For the text-containing cell, return its midpoint in (x, y) coordinate format. 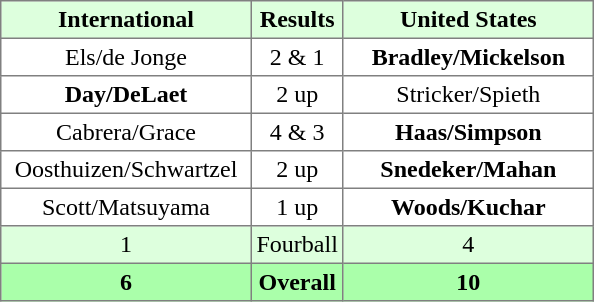
2 & 1 (297, 57)
6 (126, 282)
Overall (297, 282)
Cabrera/Grace (126, 132)
4 (468, 245)
Bradley/Mickelson (468, 57)
10 (468, 282)
International (126, 20)
1 (126, 245)
Scott/Matsuyama (126, 207)
Day/DeLaet (126, 95)
Stricker/Spieth (468, 95)
Snedeker/Mahan (468, 170)
Oosthuizen/Schwartzel (126, 170)
1 up (297, 207)
Haas/Simpson (468, 132)
United States (468, 20)
Els/de Jonge (126, 57)
4 & 3 (297, 132)
Results (297, 20)
Fourball (297, 245)
Woods/Kuchar (468, 207)
